Determine the (X, Y) coordinate at the center of the cell enclosing the given text.  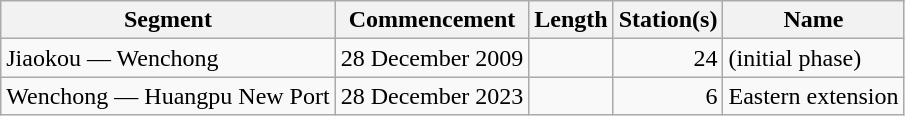
Length (571, 20)
Station(s) (668, 20)
Segment (168, 20)
24 (668, 58)
Jiaokou — Wenchong (168, 58)
28 December 2009 (432, 58)
28 December 2023 (432, 96)
6 (668, 96)
Commencement (432, 20)
Wenchong — Huangpu New Port (168, 96)
Eastern extension (814, 96)
(initial phase) (814, 58)
Name (814, 20)
